From the cell containing the given text, extract its center point as [X, Y] coordinate. 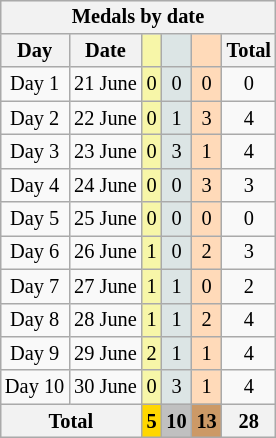
23 June [106, 152]
Day [34, 51]
10 [177, 421]
Day 9 [34, 354]
5 [152, 421]
22 June [106, 118]
24 June [106, 185]
Day 5 [34, 219]
Day 10 [34, 387]
Day 2 [34, 118]
Day 7 [34, 286]
Day 1 [34, 84]
28 [249, 421]
26 June [106, 253]
21 June [106, 84]
Date [106, 51]
29 June [106, 354]
Day 6 [34, 253]
25 June [106, 219]
Day 4 [34, 185]
30 June [106, 387]
27 June [106, 286]
Day 8 [34, 320]
13 [207, 421]
28 June [106, 320]
Medals by date [138, 17]
Day 3 [34, 152]
